Find where the given text appears and provide that cell's center as (X, Y) coordinate. 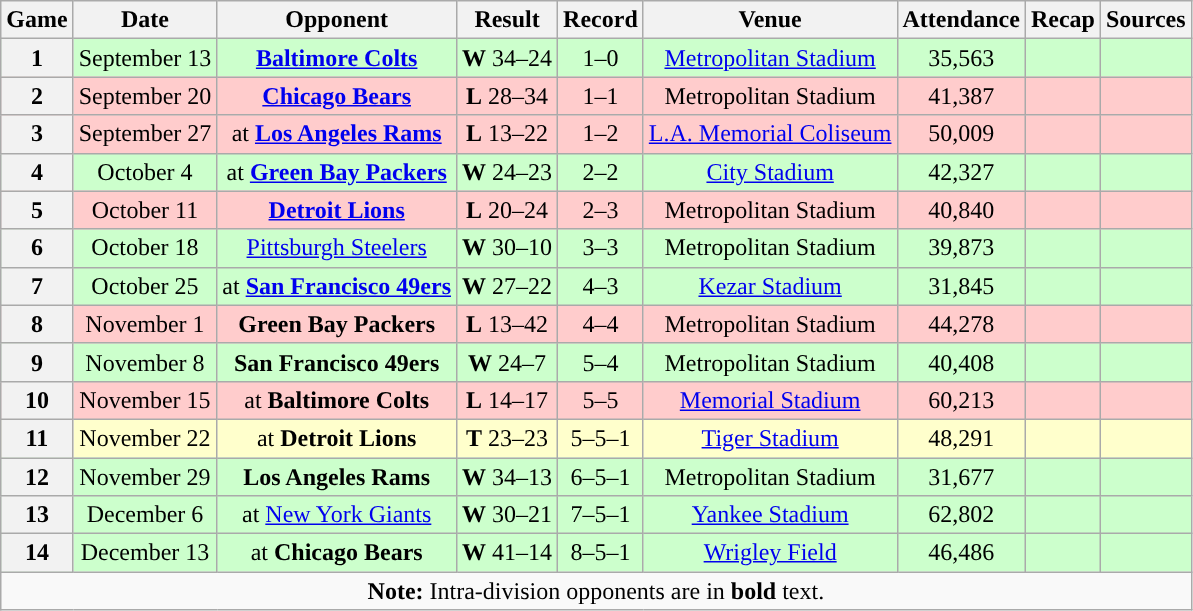
9 (37, 362)
W 30–21 (508, 515)
2 (37, 96)
3 (37, 134)
44,278 (961, 324)
December 6 (145, 515)
at New York Giants (337, 515)
5–5–1 (601, 438)
5–4 (601, 362)
at Green Bay Packers (337, 172)
1–1 (601, 96)
November 22 (145, 438)
13 (37, 515)
Baltimore Colts (337, 58)
October 25 (145, 286)
14 (37, 553)
39,873 (961, 248)
1 (37, 58)
41,387 (961, 96)
2–3 (601, 210)
Game (37, 20)
T 23–23 (508, 438)
L 13–42 (508, 324)
Opponent (337, 20)
W 24–23 (508, 172)
60,213 (961, 400)
6 (37, 248)
1–0 (601, 58)
Wrigley Field (770, 553)
5 (37, 210)
L 13–22 (508, 134)
December 13 (145, 553)
10 (37, 400)
L 28–34 (508, 96)
at San Francisco 49ers (337, 286)
8 (37, 324)
at Detroit Lions (337, 438)
City Stadium (770, 172)
42,327 (961, 172)
at Baltimore Colts (337, 400)
November 15 (145, 400)
Record (601, 20)
Pittsburgh Steelers (337, 248)
2–2 (601, 172)
September 27 (145, 134)
Chicago Bears (337, 96)
Detroit Lions (337, 210)
Date (145, 20)
L.A. Memorial Coliseum (770, 134)
Note: Intra-division opponents are in bold text. (596, 591)
48,291 (961, 438)
Attendance (961, 20)
San Francisco 49ers (337, 362)
W 27–22 (508, 286)
11 (37, 438)
3–3 (601, 248)
40,840 (961, 210)
1–2 (601, 134)
Yankee Stadium (770, 515)
November 1 (145, 324)
7 (37, 286)
October 18 (145, 248)
November 29 (145, 477)
Los Angeles Rams (337, 477)
W 41–14 (508, 553)
Result (508, 20)
4–4 (601, 324)
7–5–1 (601, 515)
46,486 (961, 553)
September 13 (145, 58)
Tiger Stadium (770, 438)
November 8 (145, 362)
October 11 (145, 210)
12 (37, 477)
50,009 (961, 134)
W 34–13 (508, 477)
Recap (1062, 20)
W 34–24 (508, 58)
31,677 (961, 477)
Kezar Stadium (770, 286)
62,802 (961, 515)
6–5–1 (601, 477)
Green Bay Packers (337, 324)
at Los Angeles Rams (337, 134)
40,408 (961, 362)
4 (37, 172)
31,845 (961, 286)
5–5 (601, 400)
W 30–10 (508, 248)
8–5–1 (601, 553)
W 24–7 (508, 362)
October 4 (145, 172)
L 20–24 (508, 210)
Memorial Stadium (770, 400)
Venue (770, 20)
4–3 (601, 286)
at Chicago Bears (337, 553)
September 20 (145, 96)
35,563 (961, 58)
Sources (1146, 20)
L 14–17 (508, 400)
